Identify which cell holds the provided text, then report its (x, y) central coordinate. 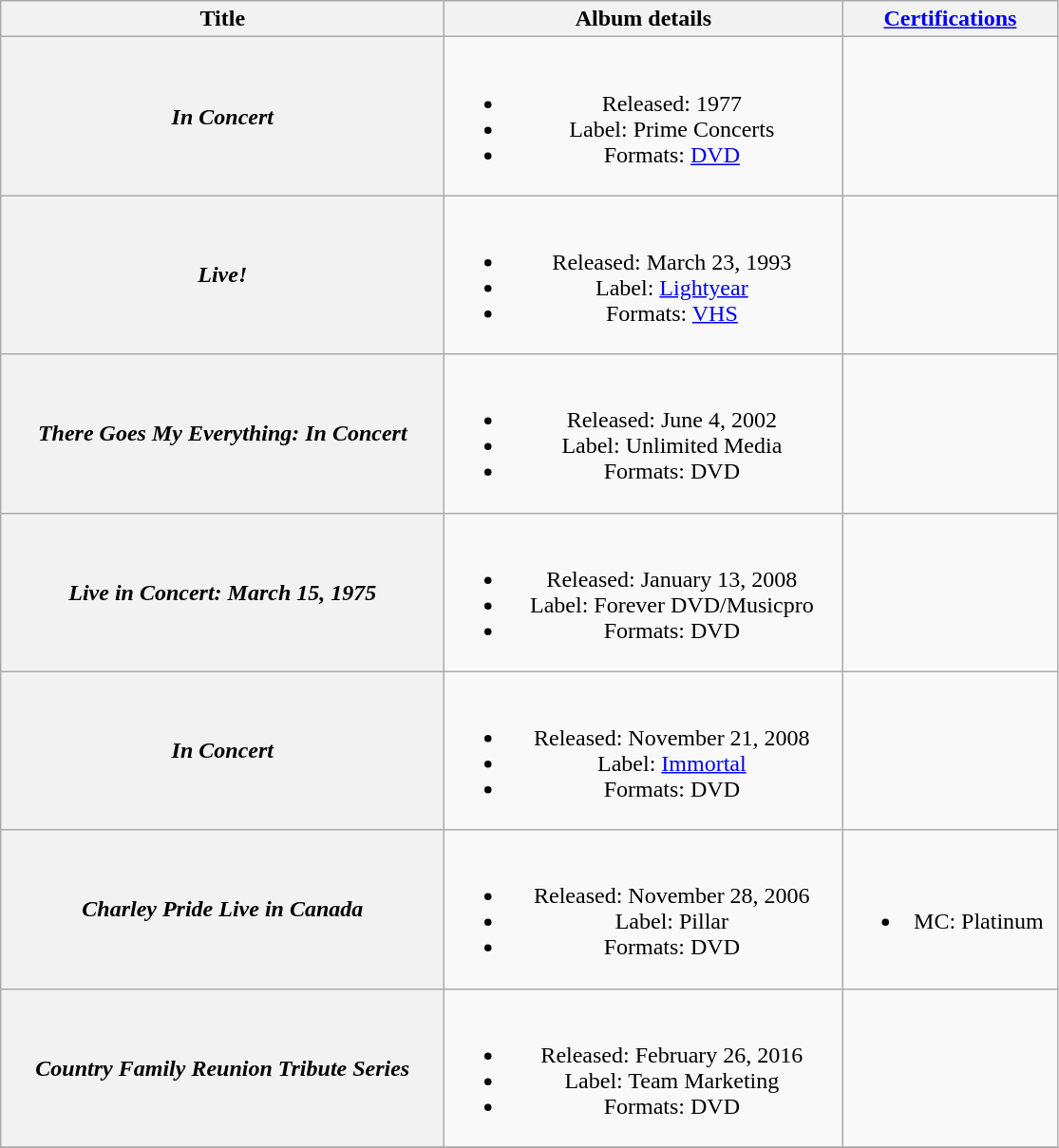
Title (222, 19)
Released: June 4, 2002Label: Unlimited MediaFormats: DVD (644, 433)
MC: Platinum (950, 910)
Released: November 28, 2006Label: PillarFormats: DVD (644, 910)
Released: January 13, 2008Label: Forever DVD/MusicproFormats: DVD (644, 593)
Charley Pride Live in Canada (222, 910)
Released: February 26, 2016Label: Team MarketingFormats: DVD (644, 1067)
Country Family Reunion Tribute Series (222, 1067)
Certifications (950, 19)
Released: November 21, 2008Label: ImmortalFormats: DVD (644, 750)
Released: March 23, 1993Label: LightyearFormats: VHS (644, 275)
Released: 1977Label: Prime ConcertsFormats: DVD (644, 116)
There Goes My Everything: In Concert (222, 433)
Live! (222, 275)
Live in Concert: March 15, 1975 (222, 593)
Album details (644, 19)
